Return the [x, y] coordinate for the center point of the cell that contains the specified text.  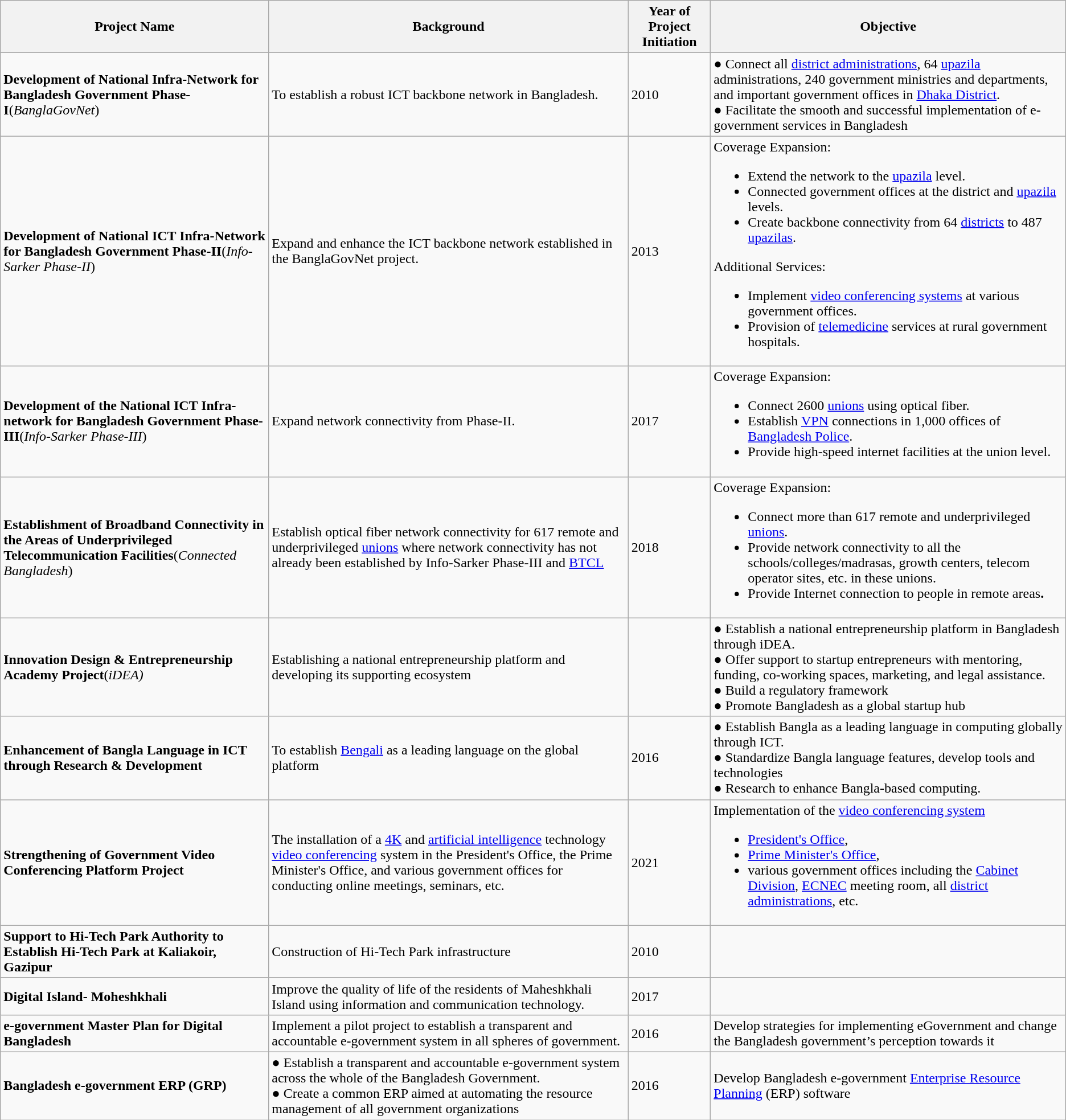
Establishment of Broadband Connectivity in the Areas of Underprivileged Telecommunication Facilities(Connected Bangladesh) [134, 547]
Implement a pilot project to establish a transparent and accountable e-government system in all spheres of government. [449, 1033]
2018 [669, 547]
Innovation Design & Entrepreneurship Academy Project(iDEA) [134, 667]
Bangladesh e-government ERP (GRP) [134, 1085]
Development of National Infra-Network for Bangladesh Government Phase-I(BanglaGovNet) [134, 95]
Expand network connectivity from Phase-II. [449, 421]
Background [449, 27]
Objective [888, 27]
Develop Bangladesh e-government Enterprise Resource Planning (ERP) software [888, 1085]
2021 [669, 862]
Strengthening of Government Video Conferencing Platform Project [134, 862]
e-government Master Plan for Digital Bangladesh [134, 1033]
Improve the quality of life of the residents of Maheshkhali Island using information and communication technology. [449, 996]
To establish a robust ICT backbone network in Bangladesh. [449, 95]
Expand and enhance the ICT backbone network established in the BanglaGovNet project. [449, 251]
Support to Hi-Tech Park Authority to Establish Hi-Tech Park at Kaliakoir, Gazipur [134, 951]
Construction of Hi-Tech Park infrastructure [449, 951]
Development of National ICT Infra-Network for Bangladesh Government Phase-II(Info-Sarker Phase-II) [134, 251]
Enhancement of Bangla Language in ICT through Research & Development [134, 758]
Development of the National ICT Infra-network for Bangladesh Government Phase-III(Info-Sarker Phase-III) [134, 421]
Establishing a national entrepreneurship platform and developing its supporting ecosystem [449, 667]
Digital Island- Moheshkhali [134, 996]
Develop strategies for implementing eGovernment and change the Bangladesh government’s perception towards it [888, 1033]
Project Name [134, 27]
Year of Project Initiation [669, 27]
To establish Bengali as a leading language on the global platform [449, 758]
2013 [669, 251]
